For the text-containing cell, return its midpoint in [X, Y] coordinate format. 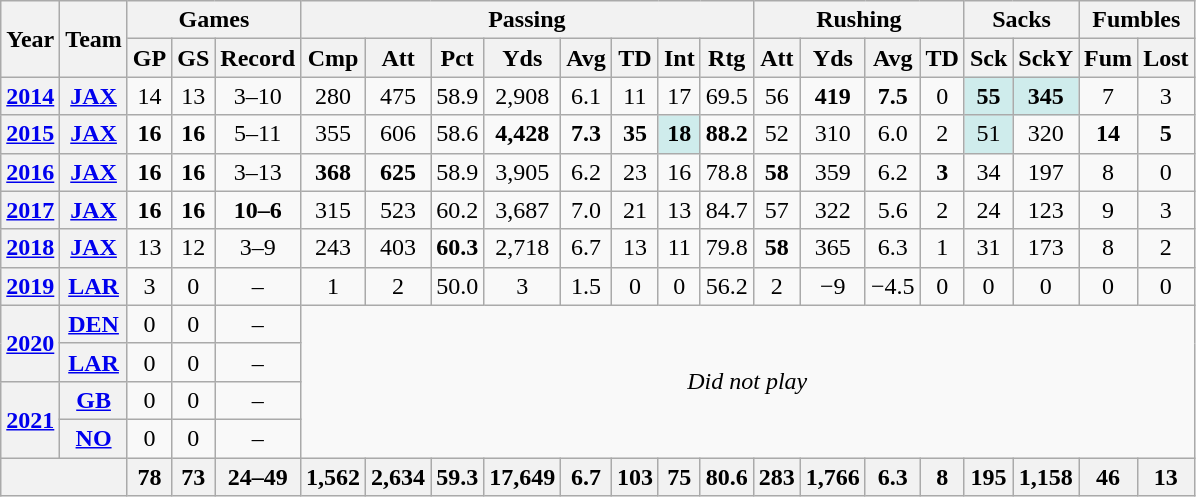
3,905 [522, 172]
23 [634, 172]
Did not play [748, 381]
79.8 [726, 248]
365 [832, 248]
24 [988, 210]
21 [634, 210]
60.2 [458, 210]
322 [832, 210]
Year [30, 39]
35 [634, 134]
Fum [1108, 58]
1,562 [334, 477]
5 [1166, 134]
3–13 [258, 172]
403 [398, 248]
1,766 [832, 477]
NO [94, 438]
3–10 [258, 96]
55 [988, 96]
345 [1046, 96]
2021 [30, 419]
2016 [30, 172]
9 [1108, 210]
Pct [458, 58]
368 [334, 172]
46 [1108, 477]
17,649 [522, 477]
Record [258, 58]
625 [398, 172]
59.3 [458, 477]
Rushing [858, 20]
4,428 [522, 134]
2018 [30, 248]
SckY [1046, 58]
Games [214, 20]
52 [776, 134]
1.5 [586, 286]
6.0 [892, 134]
Cmp [334, 58]
Rtg [726, 58]
195 [988, 477]
−9 [832, 286]
GP [149, 58]
Passing [528, 20]
31 [988, 248]
60.3 [458, 248]
7.3 [586, 134]
Sacks [1021, 20]
606 [398, 134]
78.8 [726, 172]
283 [776, 477]
88.2 [726, 134]
10–6 [258, 210]
58.6 [458, 134]
51 [988, 134]
310 [832, 134]
2019 [30, 286]
359 [832, 172]
7 [1108, 96]
−4.5 [892, 286]
34 [988, 172]
355 [334, 134]
56.2 [726, 286]
80.6 [726, 477]
280 [334, 96]
24–49 [258, 477]
DEN [94, 324]
5.6 [892, 210]
3–9 [258, 248]
2020 [30, 343]
315 [334, 210]
69.5 [726, 96]
18 [679, 134]
57 [776, 210]
Int [679, 58]
73 [194, 477]
2017 [30, 210]
2,718 [522, 248]
Lost [1166, 58]
50.0 [458, 286]
197 [1046, 172]
3,687 [522, 210]
103 [634, 477]
523 [398, 210]
173 [1046, 248]
56 [776, 96]
12 [194, 248]
78 [149, 477]
320 [1046, 134]
123 [1046, 210]
419 [832, 96]
7.5 [892, 96]
84.7 [726, 210]
5–11 [258, 134]
Fumbles [1136, 20]
2,908 [522, 96]
6.1 [586, 96]
243 [334, 248]
475 [398, 96]
GB [94, 400]
Sck [988, 58]
2,634 [398, 477]
2015 [30, 134]
17 [679, 96]
1,158 [1046, 477]
7.0 [586, 210]
GS [194, 58]
Team [94, 39]
2014 [30, 96]
75 [679, 477]
